Detect which cell encompasses the target text, then output its [X, Y] center coordinate. 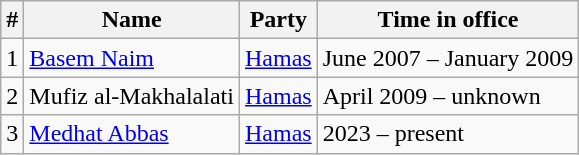
Medhat Abbas [132, 134]
3 [12, 134]
June 2007 – January 2009 [448, 58]
April 2009 – unknown [448, 96]
# [12, 20]
Party [278, 20]
Time in office [448, 20]
1 [12, 58]
Name [132, 20]
Basem Naim [132, 58]
2023 – present [448, 134]
2 [12, 96]
Mufiz al-Makhalalati [132, 96]
